Return [X, Y] of the center of cell containing provided text 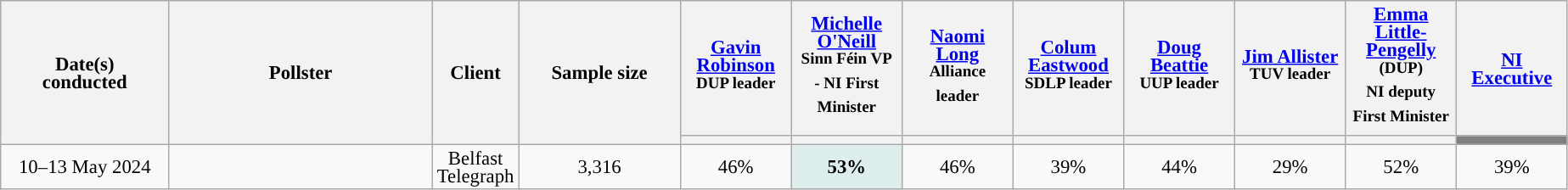
53% [847, 168]
29% [1290, 168]
Belfast Telegraph [475, 168]
Sample size [599, 73]
52% [1401, 168]
Emma Little-Pengelly (DUP) NI deputy First Minister [1401, 68]
Jim Allister TUV leader [1290, 68]
Colum Eastwood SDLP leader [1068, 68]
44% [1180, 168]
Gavin Robinson DUP leader [735, 68]
Naomi Long Alliance leader [958, 68]
Client [475, 73]
3,316 [599, 168]
Date(s)conducted [85, 73]
Doug Beattie UUP leader [1180, 68]
NI Executive [1513, 68]
Pollster [301, 73]
Michelle O'Neill Sinn Féin VP - NI First Minister [847, 68]
10–13 May 2024 [85, 168]
